Locate the cell with the specified text and output its (x, y) center coordinate. 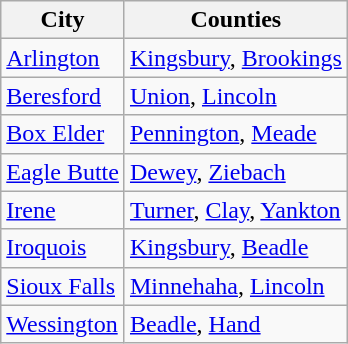
Counties (236, 20)
Kingsbury, Beadle (236, 248)
Beresford (63, 96)
City (63, 20)
Beadle, Hand (236, 324)
Dewey, Ziebach (236, 172)
Union, Lincoln (236, 96)
Turner, Clay, Yankton (236, 210)
Sioux Falls (63, 286)
Arlington (63, 58)
Wessington (63, 324)
Minnehaha, Lincoln (236, 286)
Kingsbury, Brookings (236, 58)
Irene (63, 210)
Pennington, Meade (236, 134)
Eagle Butte (63, 172)
Box Elder (63, 134)
Iroquois (63, 248)
